From the cell containing the given text, extract its center point as (x, y) coordinate. 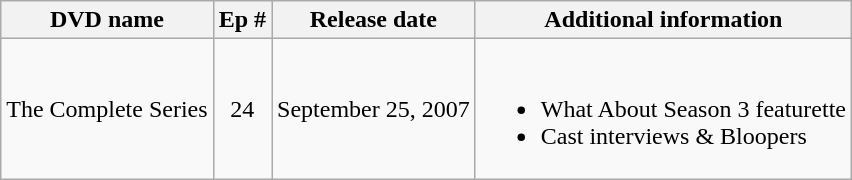
Additional information (663, 20)
Release date (374, 20)
24 (242, 109)
DVD name (107, 20)
Ep # (242, 20)
The Complete Series (107, 109)
September 25, 2007 (374, 109)
What About Season 3 featuretteCast interviews & Bloopers (663, 109)
